Capture the cell that displays the provided text and extract its (x, y) central coordinate. 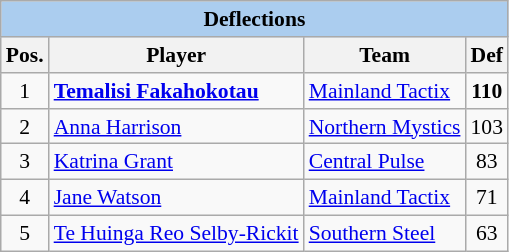
Central Pulse (385, 162)
Southern Steel (385, 233)
Pos. (25, 55)
Team (385, 55)
63 (486, 233)
Northern Mystics (385, 126)
Katrina Grant (176, 162)
103 (486, 126)
Deflections (254, 19)
Def (486, 55)
Anna Harrison (176, 126)
71 (486, 197)
Jane Watson (176, 197)
Temalisi Fakahokotau (176, 91)
4 (25, 197)
3 (25, 162)
2 (25, 126)
Te Huinga Reo Selby-Rickit (176, 233)
Player (176, 55)
110 (486, 91)
5 (25, 233)
1 (25, 91)
83 (486, 162)
